Scan for the cell matching the given text and deliver its [x, y] coordinate at center. 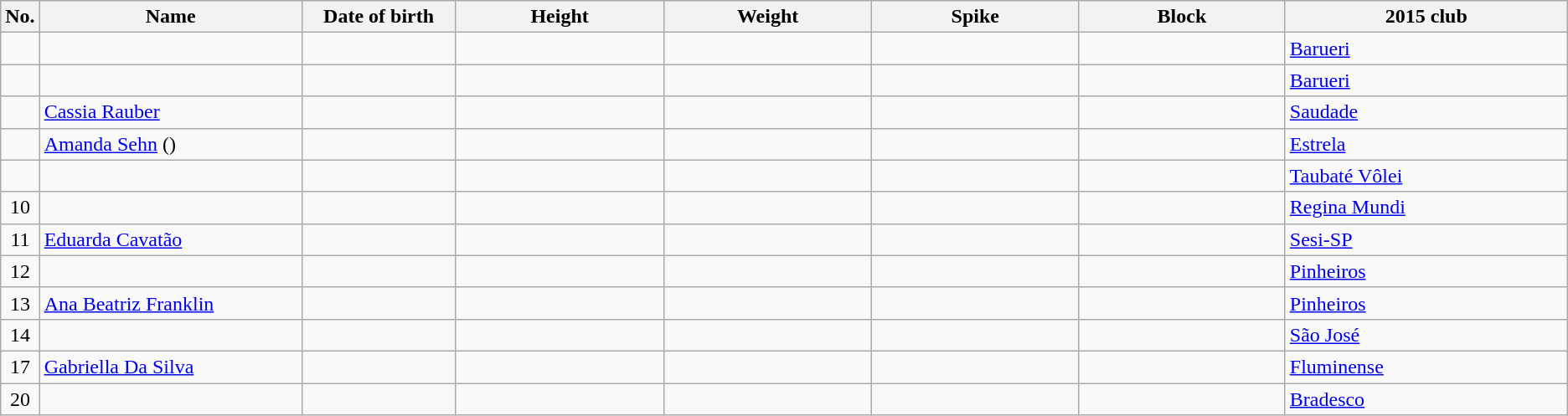
Amanda Sehn () [171, 144]
No. [20, 17]
Bradesco [1426, 399]
17 [20, 367]
São José [1426, 335]
10 [20, 208]
Sesi-SP [1426, 239]
14 [20, 335]
13 [20, 303]
12 [20, 271]
Weight [767, 17]
2015 club [1426, 17]
Regina Mundi [1426, 208]
Fluminense [1426, 367]
20 [20, 399]
Ana Beatriz Franklin [171, 303]
Name [171, 17]
Taubaté Vôlei [1426, 176]
Spike [975, 17]
Height [560, 17]
Block [1183, 17]
11 [20, 239]
Eduarda Cavatão [171, 239]
Cassia Rauber [171, 112]
Estrela [1426, 144]
Gabriella Da Silva [171, 367]
Saudade [1426, 112]
Date of birth [379, 17]
